Output the (x, y) coordinate of the center of the cell containing the given text.  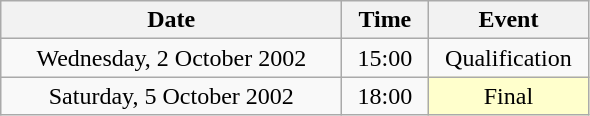
Date (172, 20)
Saturday, 5 October 2002 (172, 96)
Event (508, 20)
15:00 (385, 58)
Time (385, 20)
Qualification (508, 58)
Wednesday, 2 October 2002 (172, 58)
18:00 (385, 96)
Final (508, 96)
